Search for the cell housing the specified text and yield its (x, y) center coordinate. 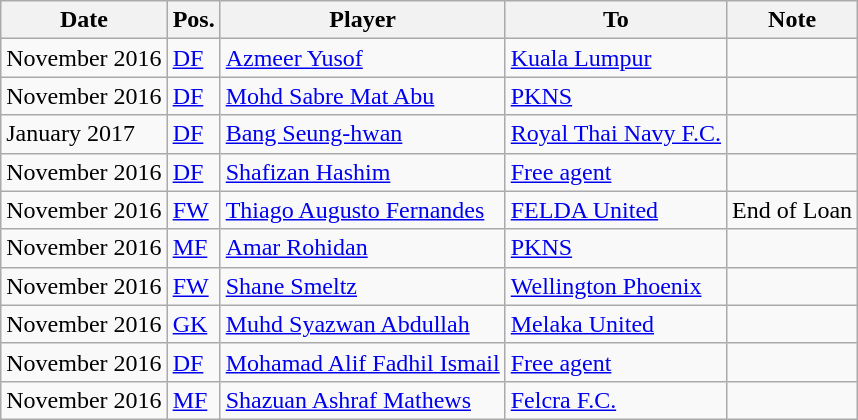
Kuala Lumpur (616, 58)
Player (362, 20)
Azmeer Yusof (362, 58)
End of Loan (792, 210)
Amar Rohidan (362, 248)
January 2017 (84, 134)
GK (194, 324)
Melaka United (616, 324)
Mohd Sabre Mat Abu (362, 96)
Note (792, 20)
Date (84, 20)
Bang Seung-hwan (362, 134)
Royal Thai Navy F.C. (616, 134)
Thiago Augusto Fernandes (362, 210)
To (616, 20)
Shafizan Hashim (362, 172)
Wellington Phoenix (616, 286)
Muhd Syazwan Abdullah (362, 324)
Mohamad Alif Fadhil Ismail (362, 362)
Shazuan Ashraf Mathews (362, 400)
Pos. (194, 20)
FELDA United (616, 210)
Felcra F.C. (616, 400)
Shane Smeltz (362, 286)
